Output the [X, Y] coordinate of the center of the cell containing the given text.  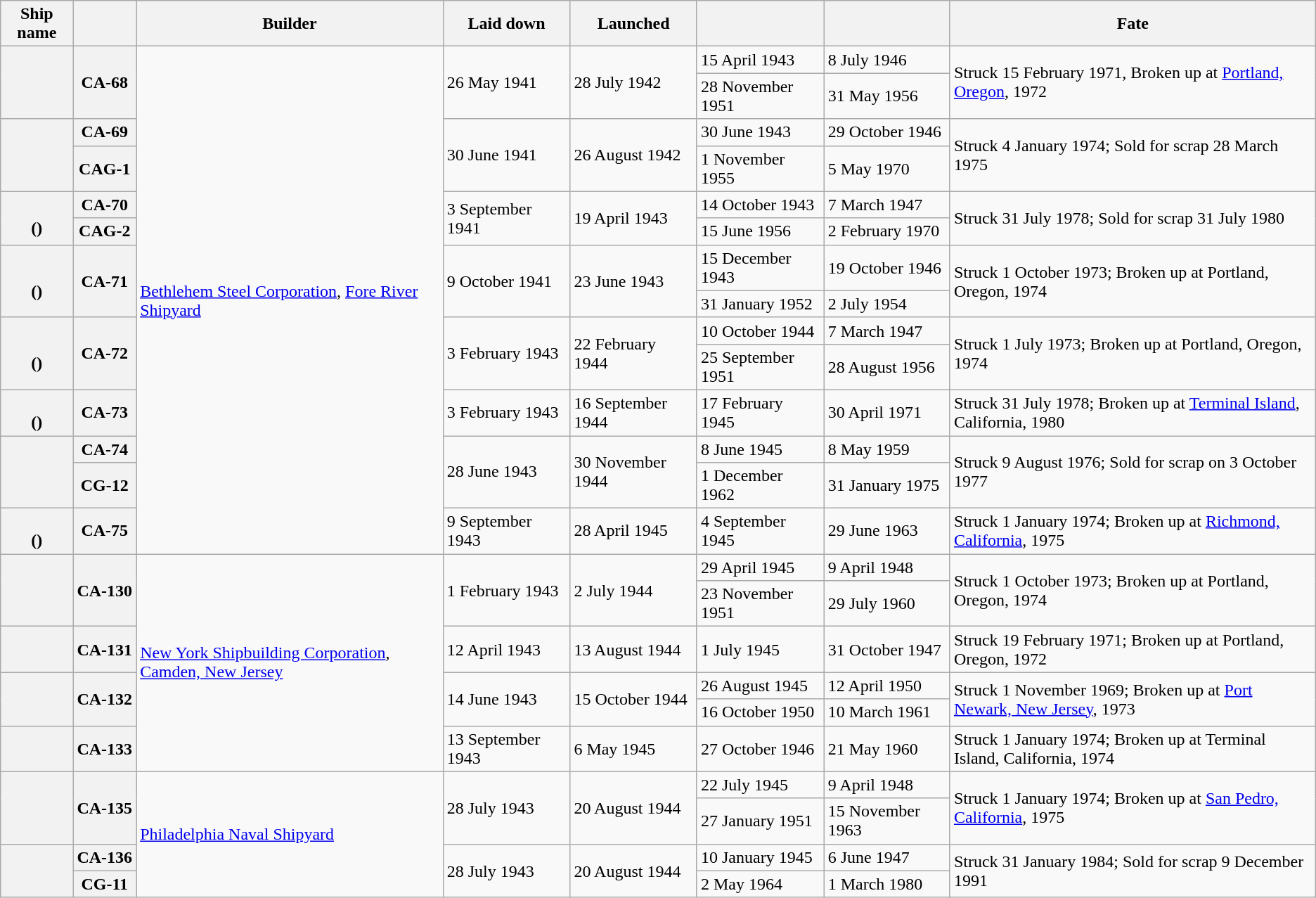
23 June 1943 [634, 281]
29 June 1963 [887, 532]
8 May 1959 [887, 449]
CA-75 [105, 532]
19 April 1943 [634, 218]
9 October 1941 [506, 281]
Struck 31 July 1978; Sold for scrap 31 July 1980 [1133, 218]
1 March 1980 [887, 884]
31 January 1975 [887, 485]
Struck 1 July 1973; Broken up at Portland, Oregon, 1974 [1133, 353]
16 September 1944 [634, 412]
30 June 1941 [506, 155]
New York Shipbuilding Corporation, Camden, New Jersey [290, 662]
CG-11 [105, 884]
Struck 1 January 1974; Broken up at Richmond, California, 1975 [1133, 532]
Struck 31 January 1984; Sold for scrap 9 December 1991 [1133, 871]
30 April 1971 [887, 412]
10 January 1945 [761, 857]
CA-130 [105, 591]
17 February 1945 [761, 412]
1 December 1962 [761, 485]
Laid down [506, 24]
CA-73 [105, 412]
Launched [634, 24]
3 September 1941 [506, 218]
Struck 15 February 1971, Broken up at Portland, Oregon, 1972 [1133, 83]
28 August 1956 [887, 367]
31 May 1956 [887, 96]
CG-12 [105, 485]
26 August 1945 [761, 686]
27 October 1946 [761, 748]
13 August 1944 [634, 650]
19 October 1946 [887, 267]
CA-132 [105, 699]
Philadelphia Naval Shipyard [290, 834]
9 September 1943 [506, 532]
31 January 1952 [761, 304]
1 July 1945 [761, 650]
15 October 1944 [634, 699]
8 July 1946 [887, 60]
26 August 1942 [634, 155]
CA-70 [105, 205]
Fate [1133, 24]
14 June 1943 [506, 699]
25 September 1951 [761, 367]
Struck 9 August 1976; Sold for scrap on 3 October 1977 [1133, 473]
5 May 1970 [887, 169]
CA-69 [105, 132]
Struck 19 February 1971; Broken up at Portland, Oregon, 1972 [1133, 650]
4 September 1945 [761, 532]
28 June 1943 [506, 473]
CA-135 [105, 807]
15 June 1956 [761, 231]
CA-74 [105, 449]
8 June 1945 [761, 449]
2 May 1964 [761, 884]
6 May 1945 [634, 748]
14 October 1943 [761, 205]
2 July 1954 [887, 304]
31 October 1947 [887, 650]
26 May 1941 [506, 83]
CA-71 [105, 281]
13 September 1943 [506, 748]
10 October 1944 [761, 331]
Builder [290, 24]
Struck 1 January 1974; Broken up at San Pedro, California, 1975 [1133, 807]
Bethlehem Steel Corporation, Fore River Shipyard [290, 300]
CAG-1 [105, 169]
29 July 1960 [887, 603]
16 October 1950 [761, 712]
29 October 1946 [887, 132]
Struck 31 July 1978; Broken up at Terminal Island, California, 1980 [1133, 412]
1 February 1943 [506, 591]
28 November 1951 [761, 96]
21 May 1960 [887, 748]
Struck 1 November 1969; Broken up at Port Newark, New Jersey, 1973 [1133, 699]
12 April 1950 [887, 686]
15 April 1943 [761, 60]
27 January 1951 [761, 821]
Struck 4 January 1974; Sold for scrap 28 March 1975 [1133, 155]
CA-68 [105, 83]
2 July 1944 [634, 591]
30 November 1944 [634, 473]
23 November 1951 [761, 603]
15 December 1943 [761, 267]
12 April 1943 [506, 650]
1 November 1955 [761, 169]
10 March 1961 [887, 712]
30 June 1943 [761, 132]
CA-136 [105, 857]
Struck 1 January 1974; Broken up at Terminal Island, California, 1974 [1133, 748]
CA-131 [105, 650]
6 June 1947 [887, 857]
22 February 1944 [634, 353]
CAG-2 [105, 231]
Ship name [37, 24]
CA-133 [105, 748]
2 February 1970 [887, 231]
28 April 1945 [634, 532]
22 July 1945 [761, 785]
CA-72 [105, 353]
29 April 1945 [761, 567]
28 July 1942 [634, 83]
15 November 1963 [887, 821]
